Return (x, y) of the center of cell containing provided text 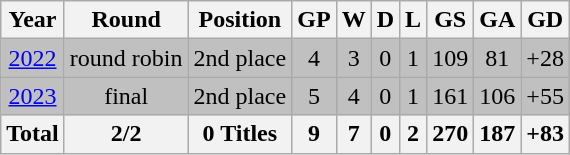
Total (33, 134)
round robin (126, 58)
5 (314, 96)
Year (33, 20)
2 (414, 134)
2023 (33, 96)
0 Titles (240, 134)
161 (450, 96)
270 (450, 134)
2022 (33, 58)
187 (498, 134)
81 (498, 58)
9 (314, 134)
GS (450, 20)
final (126, 96)
Round (126, 20)
7 (354, 134)
2/2 (126, 134)
D (385, 20)
+28 (546, 58)
109 (450, 58)
+83 (546, 134)
106 (498, 96)
Position (240, 20)
GP (314, 20)
3 (354, 58)
W (354, 20)
L (414, 20)
GA (498, 20)
+55 (546, 96)
GD (546, 20)
